Capture the cell that displays the provided text and extract its (X, Y) central coordinate. 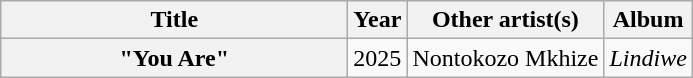
"You Are" (174, 58)
Title (174, 20)
Year (378, 20)
Other artist(s) (506, 20)
Album (648, 20)
2025 (378, 58)
Lindiwe (648, 58)
Nontokozo Mkhize (506, 58)
